Provide the (x, y) coordinate of the cell's center where the given text is located.  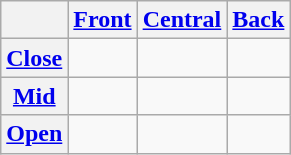
Front (102, 20)
Close (34, 58)
Central (182, 20)
Open (34, 134)
Back (258, 20)
Mid (34, 96)
